Return (x, y) of the center of cell containing provided text 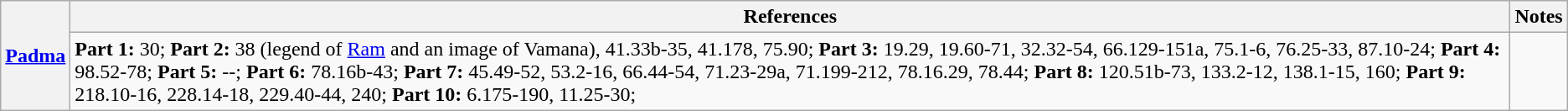
Notes (1539, 17)
Padma (35, 55)
References (791, 17)
